Detect which cell encompasses the target text, then output its (X, Y) center coordinate. 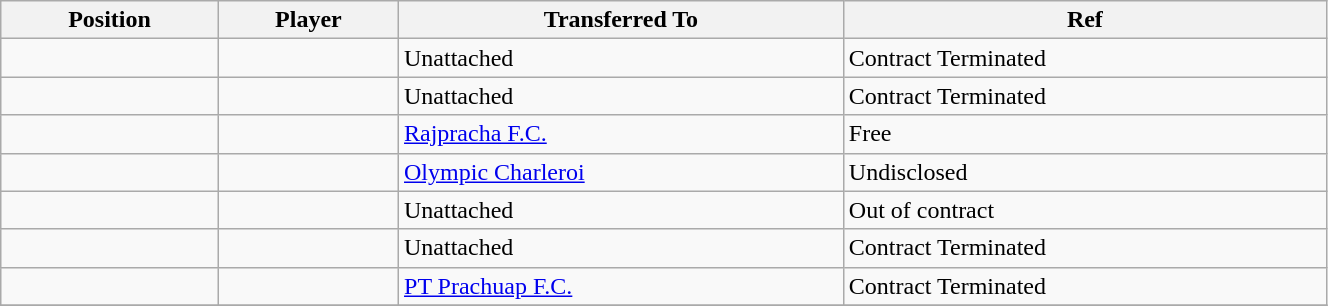
Ref (1084, 20)
PT Prachuap F.C. (622, 286)
Olympic Charleroi (622, 172)
Out of contract (1084, 210)
Position (110, 20)
Transferred To (622, 20)
Rajpracha F.C. (622, 134)
Free (1084, 134)
Undisclosed (1084, 172)
Player (308, 20)
